Pinpoint the cell where the given text exists, returning its (x, y) midpoint coordinate. 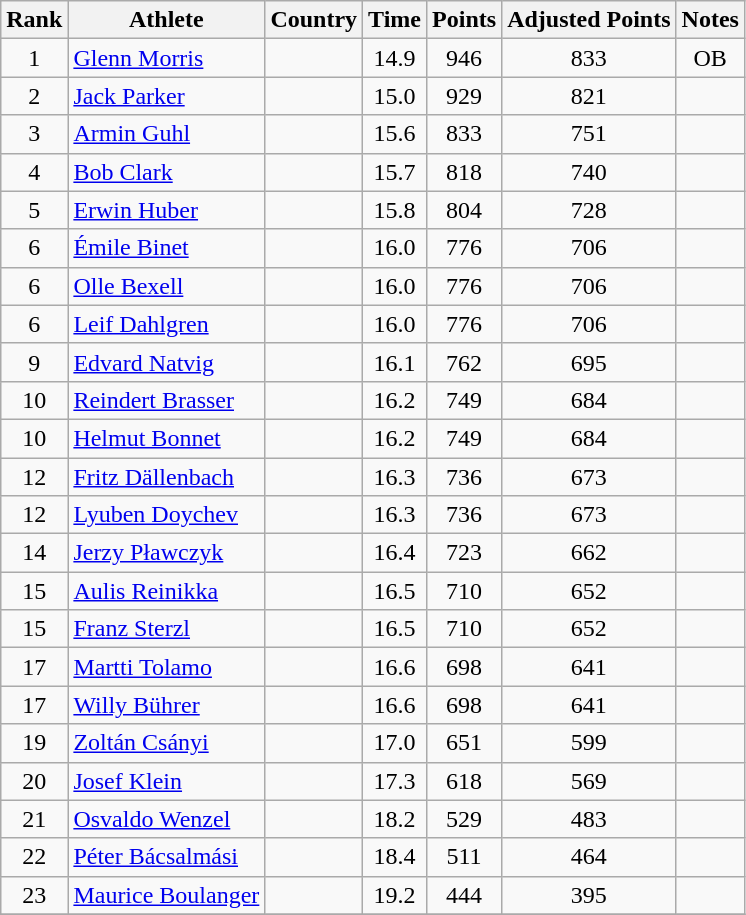
Aulis Reinikka (166, 591)
15.8 (395, 210)
762 (464, 362)
529 (464, 819)
Athlete (166, 20)
662 (589, 553)
Josef Klein (166, 781)
Bob Clark (166, 172)
3 (34, 134)
395 (589, 895)
946 (464, 58)
1 (34, 58)
Jack Parker (166, 96)
18.2 (395, 819)
695 (589, 362)
444 (464, 895)
Adjusted Points (589, 20)
Maurice Boulanger (166, 895)
Lyuben Doychev (166, 515)
Time (395, 20)
14 (34, 553)
22 (34, 857)
929 (464, 96)
464 (589, 857)
Glenn Morris (166, 58)
728 (589, 210)
Franz Sterzl (166, 629)
14.9 (395, 58)
Helmut Bonnet (166, 438)
Martti Tolamo (166, 667)
21 (34, 819)
Olle Bexell (166, 286)
Notes (710, 20)
20 (34, 781)
Jerzy Pławczyk (166, 553)
OB (710, 58)
9 (34, 362)
23 (34, 895)
804 (464, 210)
651 (464, 743)
15.7 (395, 172)
Zoltán Csányi (166, 743)
821 (589, 96)
Osvaldo Wenzel (166, 819)
Péter Bácsalmási (166, 857)
511 (464, 857)
483 (589, 819)
17.0 (395, 743)
Fritz Dällenbach (166, 477)
Country (314, 20)
19 (34, 743)
Reindert Brasser (166, 400)
Émile Binet (166, 248)
740 (589, 172)
818 (464, 172)
Willy Bührer (166, 705)
Erwin Huber (166, 210)
17.3 (395, 781)
15.0 (395, 96)
18.4 (395, 857)
4 (34, 172)
5 (34, 210)
19.2 (395, 895)
Rank (34, 20)
Edvard Natvig (166, 362)
2 (34, 96)
569 (589, 781)
618 (464, 781)
Armin Guhl (166, 134)
751 (589, 134)
15.6 (395, 134)
16.4 (395, 553)
723 (464, 553)
Points (464, 20)
16.1 (395, 362)
599 (589, 743)
Leif Dahlgren (166, 324)
